Capture the cell that displays the provided text and extract its [x, y] central coordinate. 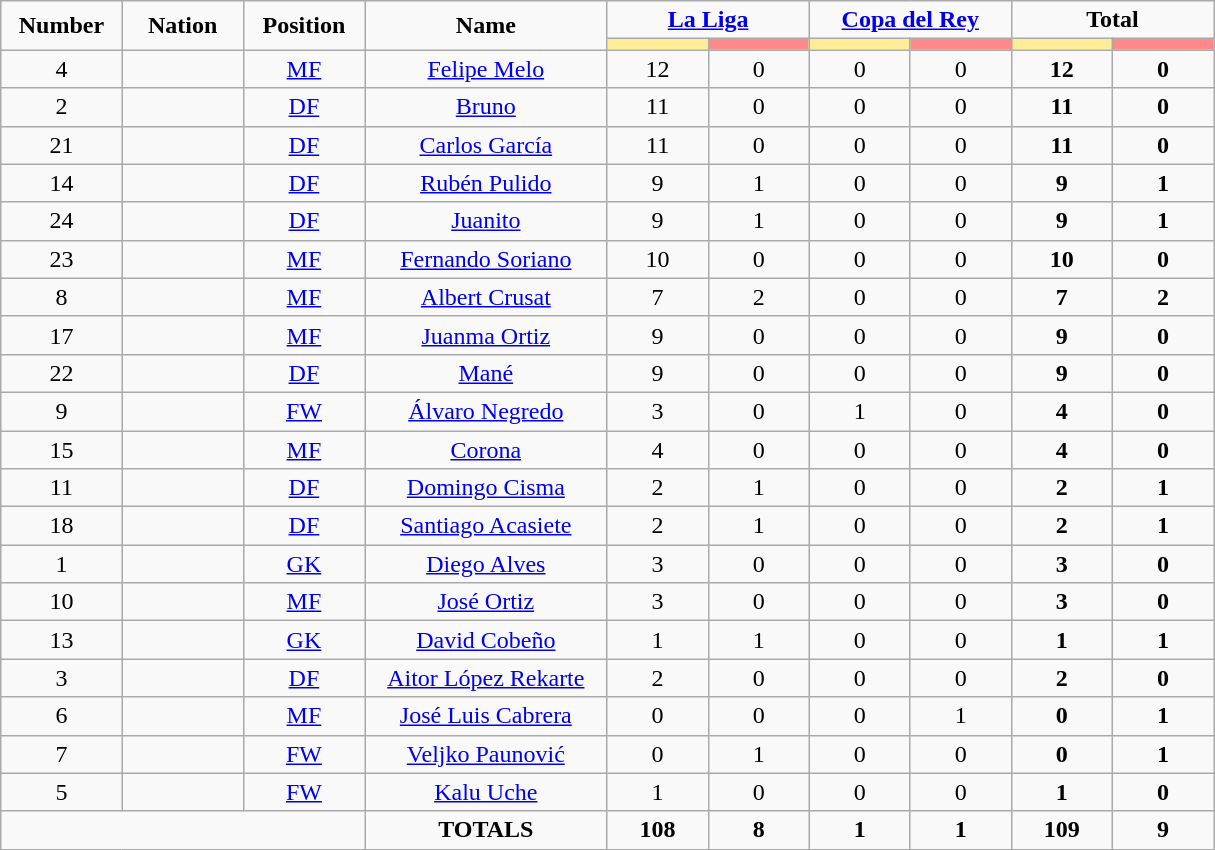
108 [658, 830]
Corona [486, 449]
Diego Alves [486, 564]
Fernando Soriano [486, 259]
Bruno [486, 107]
Domingo Cisma [486, 488]
Santiago Acasiete [486, 526]
Rubén Pulido [486, 183]
22 [62, 373]
6 [62, 716]
15 [62, 449]
TOTALS [486, 830]
Number [62, 26]
Veljko Paunović [486, 754]
Total [1112, 20]
24 [62, 221]
Name [486, 26]
Juanma Ortiz [486, 335]
Albert Crusat [486, 297]
23 [62, 259]
5 [62, 792]
David Cobeño [486, 640]
14 [62, 183]
Position [304, 26]
Álvaro Negredo [486, 411]
Copa del Rey [910, 20]
109 [1062, 830]
Aitor López Rekarte [486, 678]
Kalu Uche [486, 792]
13 [62, 640]
18 [62, 526]
José Ortiz [486, 602]
Felipe Melo [486, 69]
21 [62, 145]
Nation [182, 26]
Juanito [486, 221]
17 [62, 335]
Carlos García [486, 145]
Mané [486, 373]
José Luis Cabrera [486, 716]
La Liga [708, 20]
